Return (x, y) of the center of cell containing provided text 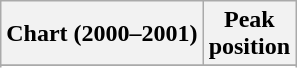
Chart (2000–2001) (102, 34)
Peakposition (249, 34)
